Locate the cell with the specified text and output its (X, Y) center coordinate. 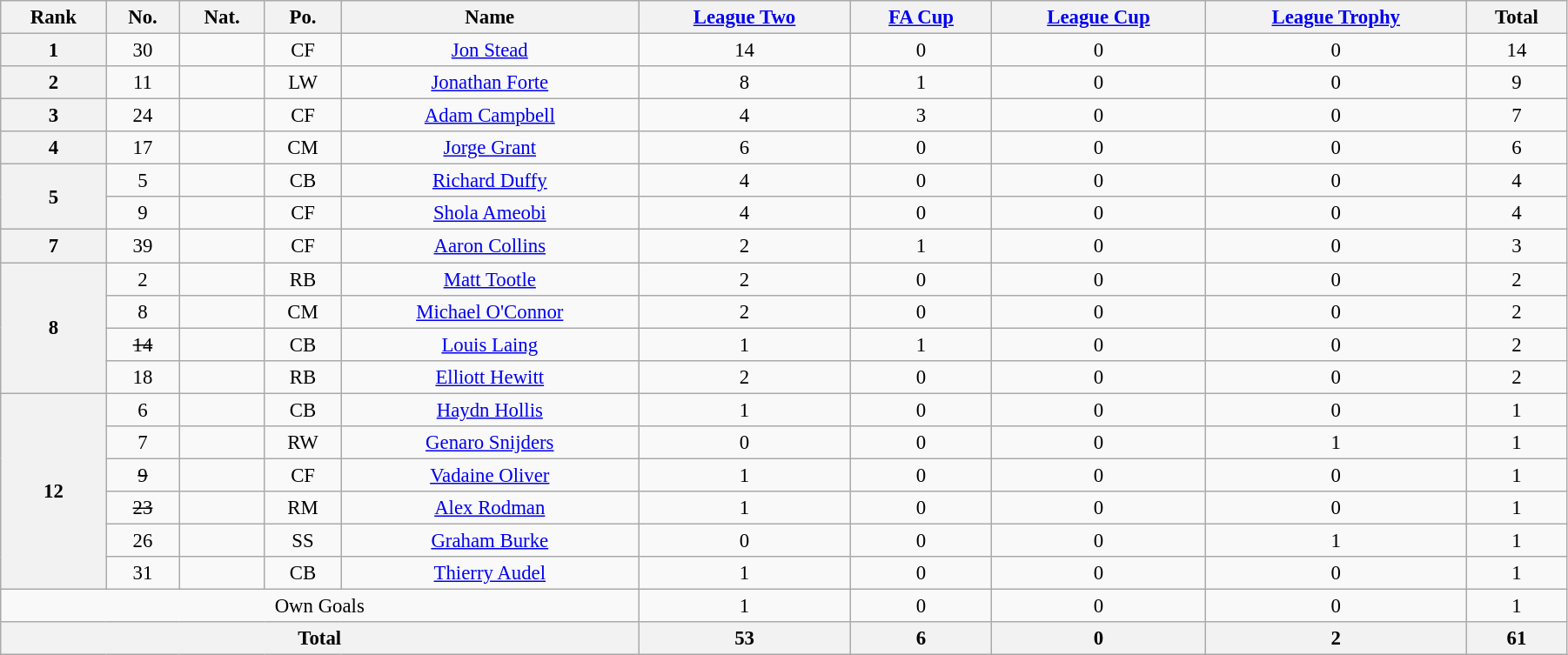
Genaro Snijders (490, 443)
Name (490, 17)
Matt Tootle (490, 279)
17 (143, 148)
30 (143, 50)
Thierry Audel (490, 573)
12 (54, 491)
Jorge Grant (490, 148)
Vadaine Oliver (490, 475)
61 (1518, 638)
Shola Ameobi (490, 213)
11 (143, 83)
Adam Campbell (490, 116)
53 (745, 638)
Jonathan Forte (490, 83)
RW (303, 443)
No. (143, 17)
Michael O'Connor (490, 311)
Aaron Collins (490, 246)
23 (143, 508)
RM (303, 508)
Richard Duffy (490, 181)
Alex Rodman (490, 508)
League Trophy (1337, 17)
League Cup (1098, 17)
Haydn Hollis (490, 410)
FA Cup (921, 17)
LW (303, 83)
39 (143, 246)
24 (143, 116)
Jon Stead (490, 50)
Louis Laing (490, 344)
League Two (745, 17)
Po. (303, 17)
Nat. (222, 17)
31 (143, 573)
Graham Burke (490, 540)
Rank (54, 17)
SS (303, 540)
Elliott Hewitt (490, 377)
26 (143, 540)
18 (143, 377)
Own Goals (320, 606)
